Find where the given text appears and provide that cell's center as [x, y] coordinate. 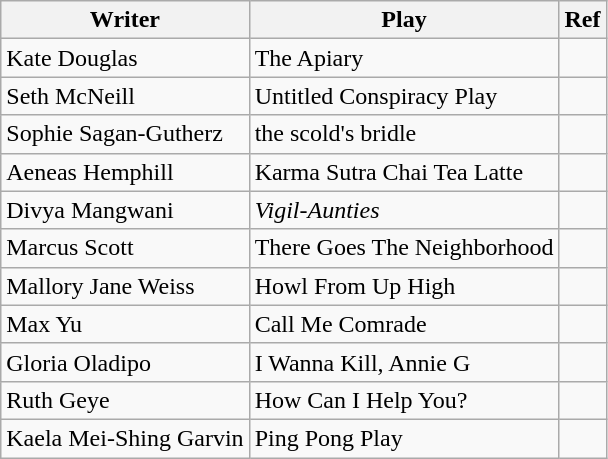
Ref [582, 20]
the scold's bridle [404, 134]
Seth McNeill [125, 96]
Max Yu [125, 324]
The Apiary [404, 58]
Kate Douglas [125, 58]
Call Me Comrade [404, 324]
Mallory Jane Weiss [125, 286]
Karma Sutra Chai Tea Latte [404, 172]
Play [404, 20]
Gloria Oladipo [125, 362]
Divya Mangwani [125, 210]
Ping Pong Play [404, 438]
There Goes The Neighborhood [404, 248]
Kaela Mei-Shing Garvin [125, 438]
Ruth Geye [125, 400]
How Can I Help You? [404, 400]
Writer [125, 20]
Sophie Sagan-Gutherz [125, 134]
Marcus Scott [125, 248]
Howl From Up High [404, 286]
Aeneas Hemphill [125, 172]
Vigil-Aunties [404, 210]
I Wanna Kill, Annie G [404, 362]
Untitled Conspiracy Play [404, 96]
